Identify which cell holds the provided text, then report its (x, y) central coordinate. 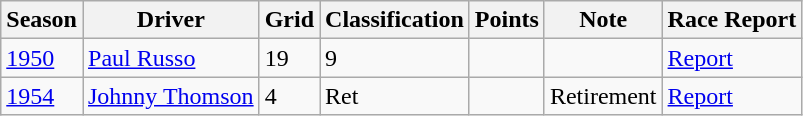
Season (42, 20)
Classification (395, 20)
Points (506, 20)
Race Report (732, 20)
Paul Russo (170, 58)
Retirement (603, 96)
1954 (42, 96)
Johnny Thomson (170, 96)
4 (289, 96)
Driver (170, 20)
9 (395, 58)
1950 (42, 58)
Grid (289, 20)
Note (603, 20)
Ret (395, 96)
19 (289, 58)
